Search for the cell housing the specified text and yield its [x, y] center coordinate. 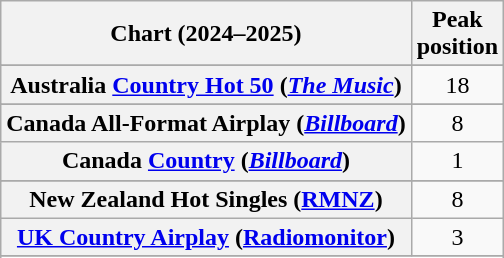
18 [457, 85]
1 [457, 161]
Canada All-Format Airplay (Billboard) [206, 123]
3 [457, 237]
Australia Country Hot 50 (The Music) [206, 85]
Chart (2024–2025) [206, 34]
UK Country Airplay (Radiomonitor) [206, 237]
New Zealand Hot Singles (RMNZ) [206, 199]
Peakposition [457, 34]
Canada Country (Billboard) [206, 161]
